Scan for the cell matching the given text and deliver its [x, y] coordinate at center. 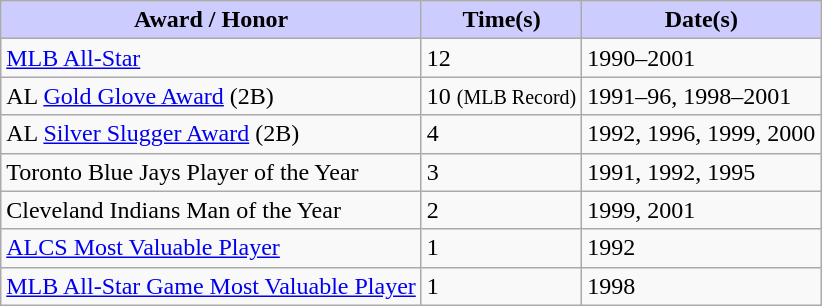
AL Gold Glove Award (2B) [212, 96]
1999, 2001 [702, 210]
MLB All-Star [212, 58]
Award / Honor [212, 20]
MLB All-Star Game Most Valuable Player [212, 286]
Cleveland Indians Man of the Year [212, 210]
1992 [702, 248]
10 (MLB Record) [501, 96]
3 [501, 172]
Date(s) [702, 20]
2 [501, 210]
1991–96, 1998–2001 [702, 96]
Toronto Blue Jays Player of the Year [212, 172]
1992, 1996, 1999, 2000 [702, 134]
1990–2001 [702, 58]
AL Silver Slugger Award (2B) [212, 134]
12 [501, 58]
Time(s) [501, 20]
1998 [702, 286]
1991, 1992, 1995 [702, 172]
ALCS Most Valuable Player [212, 248]
4 [501, 134]
